Scan for the cell matching the given text and deliver its [x, y] coordinate at center. 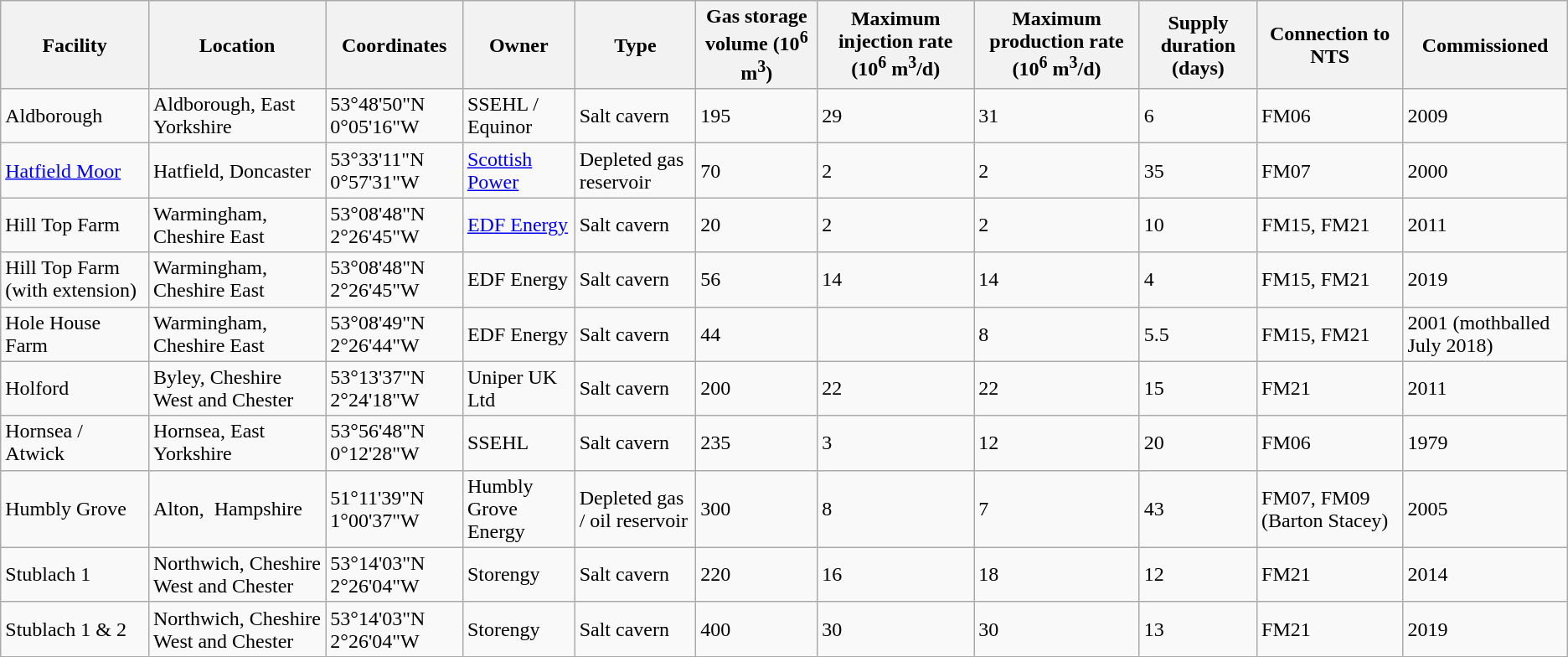
Owner [518, 45]
Alton, Hampshire [236, 509]
Byley, Cheshire West and Chester [236, 389]
Humbly Grove Energy [518, 509]
Commissioned [1485, 45]
44 [757, 334]
Maximum production rate (106 m3/d) [1057, 45]
3 [896, 442]
2005 [1485, 509]
53°56'48"N 0°12'28"W [395, 442]
16 [896, 575]
200 [757, 389]
2014 [1485, 575]
Depleted gas reservoir [635, 171]
Hill Top Farm (with extension) [75, 280]
Supply duration (days) [1198, 45]
18 [1057, 575]
FM07 [1330, 171]
51°11'39"N 1°00'37"W [395, 509]
235 [757, 442]
195 [757, 116]
7 [1057, 509]
5.5 [1198, 334]
Hill Top Farm [75, 225]
Holford [75, 389]
53°13'37"N 2°24'18"W [395, 389]
400 [757, 629]
Coordinates [395, 45]
Hatfield, Doncaster [236, 171]
70 [757, 171]
Connection to NTS [1330, 45]
35 [1198, 171]
13 [1198, 629]
4 [1198, 280]
31 [1057, 116]
Maximum injection rate (106 m3/d) [896, 45]
Type [635, 45]
Stublach 1 & 2 [75, 629]
53°48'50"N 0°05'16"W [395, 116]
SSEHL [518, 442]
Aldborough, East Yorkshire [236, 116]
220 [757, 575]
53°08'49"N 2°26'44"W [395, 334]
1979 [1485, 442]
2001 (mothballed July 2018) [1485, 334]
Hole House Farm [75, 334]
Hatfield Moor [75, 171]
Hornsea, East Yorkshire [236, 442]
300 [757, 509]
2009 [1485, 116]
Facility [75, 45]
56 [757, 280]
Hornsea / Atwick [75, 442]
10 [1198, 225]
Humbly Grove [75, 509]
53°33'11"N 0°57'31"W [395, 171]
Gas storage volume (106 m3) [757, 45]
Uniper UK Ltd [518, 389]
Scottish Power [518, 171]
Depleted gas / oil reservoir [635, 509]
FM07, FM09 (Barton Stacey) [1330, 509]
15 [1198, 389]
43 [1198, 509]
2000 [1485, 171]
SSEHL / Equinor [518, 116]
6 [1198, 116]
29 [896, 116]
Location [236, 45]
Stublach 1 [75, 575]
Aldborough [75, 116]
